Return [x, y] of the center of cell containing provided text 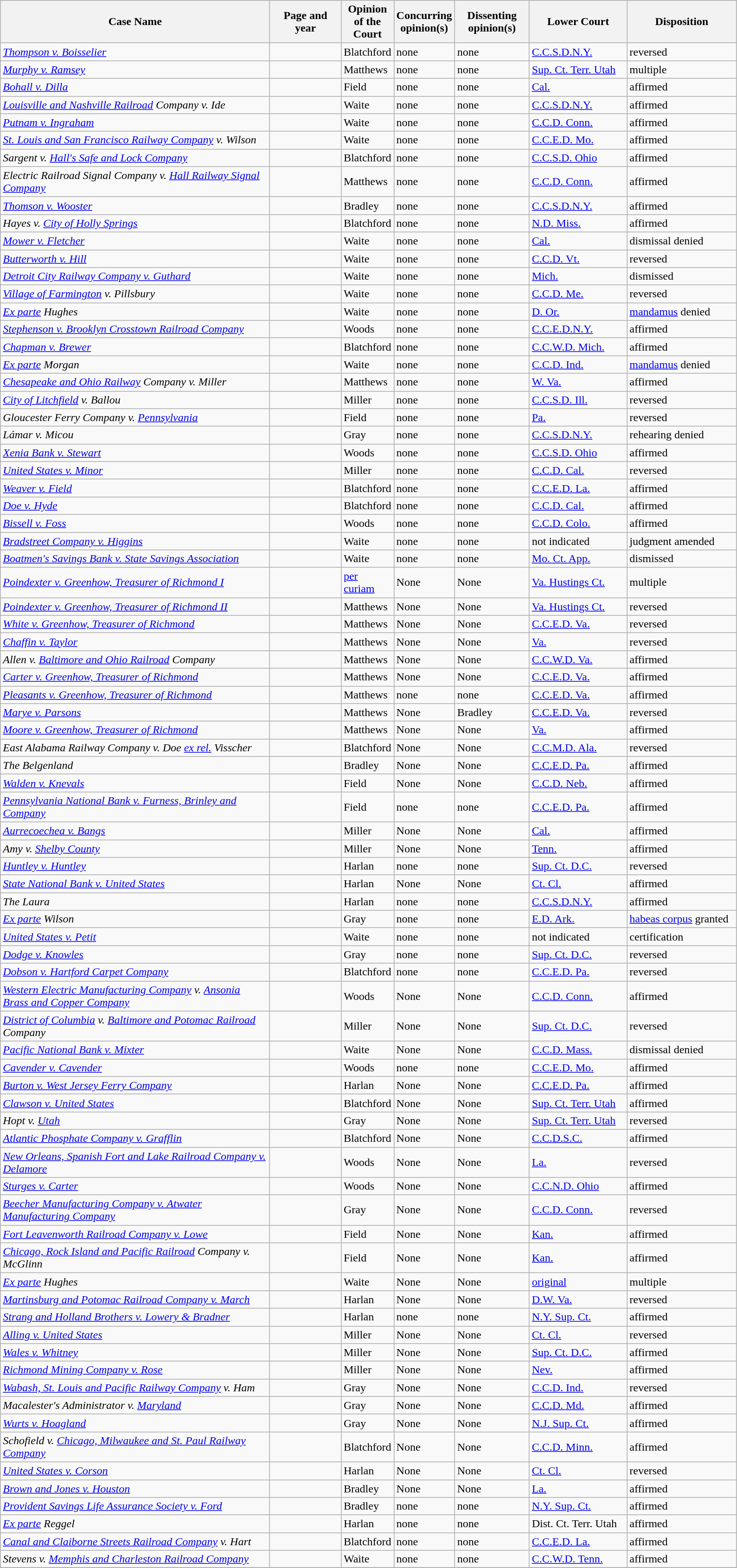
Allen v. Baltimore and Ohio Railroad Company [135, 659]
rehearing denied [682, 435]
C.C.W.D. Tenn. [578, 1559]
The Belgenland [135, 765]
Brown and Jones v. Houston [135, 1488]
Hopt v. Utah [135, 1120]
Dissenting opinion(s) [492, 22]
Louisville and Nashville Railroad Company v. Ide [135, 105]
C.C.W.D. Mich. [578, 347]
Huntley v. Huntley [135, 866]
Pleasants v. Greenhow, Treasurer of Richmond [135, 695]
Disposition [682, 22]
Electric Railroad Signal Company v. Hall Railway Signal Company [135, 182]
Nev. [578, 1370]
Case Name [135, 22]
Ex parte Reggel [135, 1524]
C.C.S.D. Ill. [578, 400]
United States v. Corson [135, 1471]
habeas corpus granted [682, 919]
Tenn. [578, 848]
Burton v. West Jersey Ferry Company [135, 1085]
judgment amended [682, 541]
State National Bank v. United States [135, 884]
Chicago, Rock Island and Pacific Railroad Company v. McGlinn [135, 1258]
C.C.D. Me. [578, 294]
United States v. Minor [135, 470]
C.C.D. Minn. [578, 1447]
Martinsburg and Potomac Railroad Company v. March [135, 1299]
Boatmen's Savings Bank v. State Savings Association [135, 559]
United States v. Petit [135, 937]
Clawson v. United States [135, 1103]
C.C.M.D. Ala. [578, 748]
Wurts v. Hoagland [135, 1423]
Dodge v. Knowles [135, 954]
Wabash, St. Louis and Pacific Railway Company v. Ham [135, 1388]
Stephenson v. Brooklyn Crosstown Railroad Company [135, 329]
Dist. Ct. Terr. Utah [578, 1524]
N.D. Miss. [578, 223]
Western Electric Manufacturing Company v. Ansonia Brass and Copper Company [135, 996]
C.C.N.D. Ohio [578, 1186]
Walden v. Knevals [135, 783]
Detroit City Railway Company v. Guthard [135, 276]
Chapman v. Brewer [135, 347]
Moore v. Greenhow, Treasurer of Richmond [135, 730]
C.C.D. Neb. [578, 783]
Bohall v. Dilla [135, 87]
Poindexter v. Greenhow, Treasurer of Richmond I [135, 582]
per curiam [367, 582]
Hayes v. City of Holly Springs [135, 223]
Dobson v. Hartford Carpet Company [135, 972]
Mo. Ct. App. [578, 559]
Mich. [578, 276]
Provident Savings Life Assurance Society v. Ford [135, 1506]
D.W. Va. [578, 1299]
Opinion of the Court [367, 22]
Ex parte Morgan [135, 365]
Lower Court [578, 22]
Strang and Holland Brothers v. Lowery & Bradner [135, 1317]
Lámar v. Micou [135, 435]
C.C.D. Vt. [578, 258]
Gloucester Ferry Company v. Pennsylvania [135, 417]
Carter v. Greenhow, Treasurer of Richmond [135, 677]
Doe v. Hyde [135, 506]
certification [682, 937]
Concurring opinion(s) [424, 22]
Thomson v. Wooster [135, 205]
C.C.W.D. Va. [578, 659]
Thompson v. Boisselier [135, 52]
Putnam v. Ingraham [135, 122]
The Laura [135, 902]
C.C.D.S.C. [578, 1138]
E.D. Ark. [578, 919]
Mower v. Fletcher [135, 241]
East Alabama Railway Company v. Doe ex rel. Visscher [135, 748]
N.J. Sup. Ct. [578, 1423]
City of Litchfield v. Ballou [135, 400]
C.C.D. Mass. [578, 1050]
Atlantic Phosphate Company v. Grafflin [135, 1138]
Sargent v. Hall's Safe and Lock Company [135, 158]
Aurrecoechea v. Bangs [135, 831]
Pacific National Bank v. Mixter [135, 1050]
White v. Greenhow, Treasurer of Richmond [135, 624]
Village of Farmington v. Pillsbury [135, 294]
Chaffin v. Taylor [135, 642]
Chesapeake and Ohio Railway Company v. Miller [135, 382]
Richmond Mining Company v. Rose [135, 1370]
Pa. [578, 417]
Pennsylvania National Bank v. Furness, Brinley and Company [135, 807]
Amy v. Shelby County [135, 848]
Wales v. Whitney [135, 1352]
C.C.D. Md. [578, 1405]
Marye v. Parsons [135, 712]
C.C.E.D.N.Y. [578, 329]
District of Columbia v. Baltimore and Potomac Railroad Company [135, 1026]
original [578, 1282]
Bradstreet Company v. Higgins [135, 541]
Poindexter v. Greenhow, Treasurer of Richmond II [135, 607]
Cavender v. Cavender [135, 1068]
St. Louis and San Francisco Railway Company v. Wilson [135, 140]
Ex parte Wilson [135, 919]
Page and year [306, 22]
Weaver v. Field [135, 488]
Bissell v. Foss [135, 523]
Stevens v. Memphis and Charleston Railroad Company [135, 1559]
Alling v. United States [135, 1335]
Beecher Manufacturing Company v. Atwater Manufacturing Company [135, 1210]
Schofield v. Chicago, Milwaukee and St. Paul Railway Company [135, 1447]
Butterworth v. Hill [135, 258]
W. Va. [578, 382]
Fort Leavenworth Railroad Company v. Lowe [135, 1234]
Macalester's Administrator v. Maryland [135, 1405]
Xenia Bank v. Stewart [135, 453]
Sturges v. Carter [135, 1186]
Murphy v. Ramsey [135, 70]
C.C.D. Colo. [578, 523]
Canal and Claiborne Streets Railroad Company v. Hart [135, 1542]
New Orleans, Spanish Fort and Lake Railroad Company v. Delamore [135, 1162]
D. Or. [578, 312]
